Pinpoint the cell where the given text exists, returning its [X, Y] midpoint coordinate. 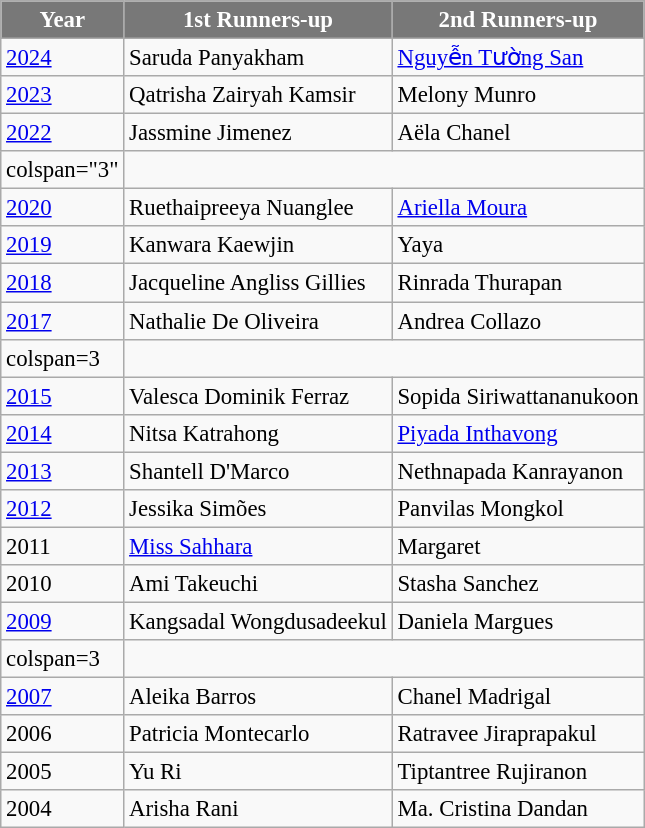
2011 [62, 546]
2022 [62, 133]
Nathalie De Oliveira [258, 321]
Nguyễn Tường San [518, 58]
Shantell D'Marco [258, 471]
2004 [62, 809]
Ariella Moura [518, 208]
Miss Sahhara [258, 546]
Margaret [518, 546]
Ratravee Jiraprapakul [518, 734]
Aleika Barros [258, 697]
Jacqueline Angliss Gillies [258, 283]
2017 [62, 321]
Panvilas Mongkol [518, 509]
2024 [62, 58]
Stasha Sanchez [518, 584]
2005 [62, 772]
Nethnapada Kanrayanon [518, 471]
2013 [62, 471]
Kanwara Kaewjin [258, 245]
colspan="3" [62, 170]
2006 [62, 734]
Sopida Siriwattananukoon [518, 396]
Andrea Collazo [518, 321]
Yaya [518, 245]
Aëla Chanel [518, 133]
Patricia Montecarlo [258, 734]
2009 [62, 621]
2010 [62, 584]
Saruda Panyakham [258, 58]
Rinrada Thurapan [518, 283]
2007 [62, 697]
Jassmine Jimenez [258, 133]
2012 [62, 509]
2014 [62, 433]
Piyada Inthavong [518, 433]
1st Runners-up [258, 20]
Arisha Rani [258, 809]
2020 [62, 208]
Nitsa Katrahong [258, 433]
Kangsadal Wongdusadeekul [258, 621]
2nd Runners-up [518, 20]
Tiptantree Rujiranon [518, 772]
Year [62, 20]
Ami Takeuchi [258, 584]
Valesca Dominik Ferraz [258, 396]
Chanel Madrigal [518, 697]
Ruethaipreeya Nuanglee [258, 208]
Melony Munro [518, 95]
Daniela Margues [518, 621]
Yu Ri [258, 772]
Jessika Simões [258, 509]
Ma. Cristina Dandan [518, 809]
2015 [62, 396]
2023 [62, 95]
2018 [62, 283]
2019 [62, 245]
Qatrisha Zairyah Kamsir [258, 95]
